For the text-containing cell, return its midpoint in [x, y] coordinate format. 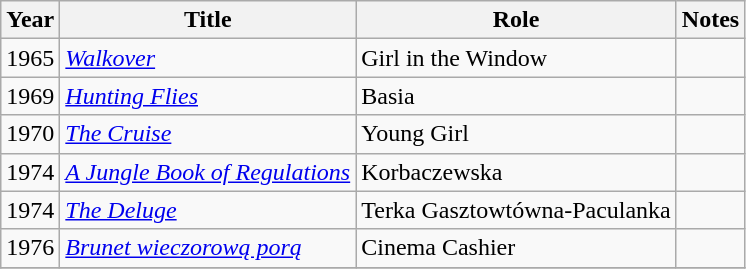
1965 [30, 58]
Notes [710, 20]
1969 [30, 96]
Cinema Cashier [516, 248]
Role [516, 20]
Hunting Flies [208, 96]
Walkover [208, 58]
1970 [30, 134]
Terka Gasztowtówna-Paculanka [516, 210]
1976 [30, 248]
Basia [516, 96]
Title [208, 20]
Brunet wieczorową porą [208, 248]
Girl in the Window [516, 58]
The Cruise [208, 134]
Young Girl [516, 134]
Korbaczewska [516, 172]
Year [30, 20]
The Deluge [208, 210]
A Jungle Book of Regulations [208, 172]
